For the text-containing cell, return its midpoint in [x, y] coordinate format. 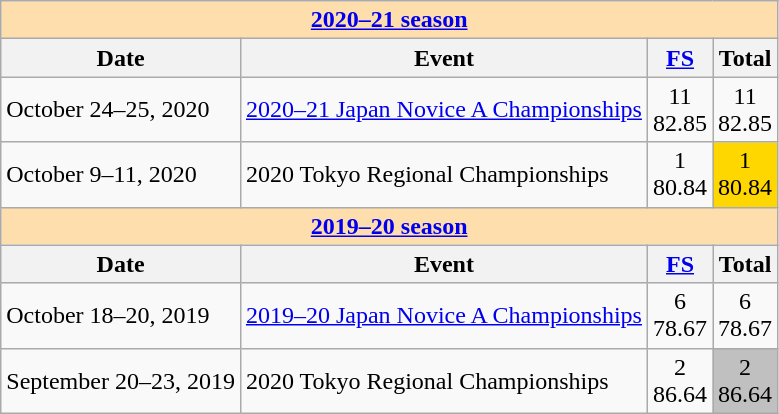
2019–20 season [390, 226]
October 24–25, 2020 [121, 110]
2019–20 Japan Novice A Championships [444, 316]
September 20–23, 2019 [121, 380]
2020–21 Japan Novice A Championships [444, 110]
October 18–20, 2019 [121, 316]
2020–21 season [390, 20]
October 9–11, 2020 [121, 174]
